Pinpoint the cell where the given text exists, returning its [X, Y] midpoint coordinate. 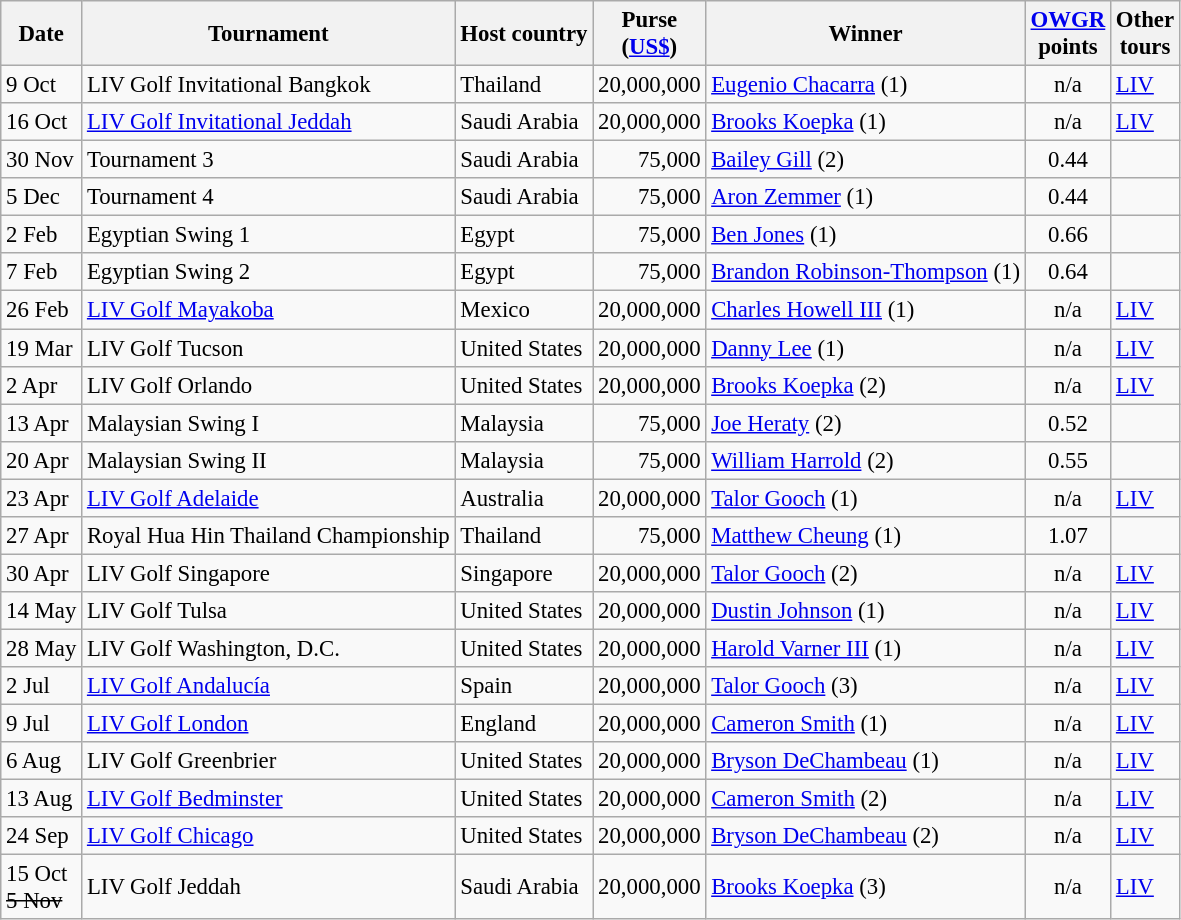
Matthew Cheung (1) [866, 536]
Aron Zemmer (1) [866, 197]
16 Oct [42, 122]
Winner [866, 34]
Brooks Koepka (3) [866, 888]
Bailey Gill (2) [866, 160]
Danny Lee (1) [866, 348]
Bryson DeChambeau (2) [866, 836]
LIV Golf Chicago [268, 836]
LIV Golf Mayakoba [268, 310]
2 Feb [42, 235]
Spain [524, 686]
28 May [42, 648]
Cameron Smith (2) [866, 799]
LIV Golf Invitational Jeddah [268, 122]
0.64 [1068, 273]
0.52 [1068, 423]
Harold Varner III (1) [866, 648]
23 Apr [42, 498]
William Harrold (2) [866, 460]
19 Mar [42, 348]
LIV Golf Singapore [268, 573]
13 Aug [42, 799]
Talor Gooch (2) [866, 573]
Tournament [268, 34]
Talor Gooch (3) [866, 686]
Egyptian Swing 1 [268, 235]
Host country [524, 34]
9 Oct [42, 85]
LIV Golf London [268, 724]
Brandon Robinson-Thompson (1) [866, 273]
Talor Gooch (1) [866, 498]
LIV Golf Bedminster [268, 799]
LIV Golf Tulsa [268, 611]
15 Oct5 Nov [42, 888]
9 Jul [42, 724]
England [524, 724]
Tournament 4 [268, 197]
Tournament 3 [268, 160]
30 Apr [42, 573]
Mexico [524, 310]
26 Feb [42, 310]
Cameron Smith (1) [866, 724]
13 Apr [42, 423]
Singapore [524, 573]
Date [42, 34]
Eugenio Chacarra (1) [866, 85]
14 May [42, 611]
Charles Howell III (1) [866, 310]
27 Apr [42, 536]
24 Sep [42, 836]
LIV Golf Invitational Bangkok [268, 85]
LIV Golf Washington, D.C. [268, 648]
LIV Golf Greenbrier [268, 761]
Brooks Koepka (2) [866, 385]
Othertours [1146, 34]
20 Apr [42, 460]
Dustin Johnson (1) [866, 611]
Australia [524, 498]
0.66 [1068, 235]
0.55 [1068, 460]
Malaysian Swing I [268, 423]
Joe Heraty (2) [866, 423]
1.07 [1068, 536]
LIV Golf Adelaide [268, 498]
Ben Jones (1) [866, 235]
Brooks Koepka (1) [866, 122]
LIV Golf Andalucía [268, 686]
6 Aug [42, 761]
LIV Golf Jeddah [268, 888]
Purse(US$) [650, 34]
Bryson DeChambeau (1) [866, 761]
2 Jul [42, 686]
30 Nov [42, 160]
LIV Golf Tucson [268, 348]
Royal Hua Hin Thailand Championship [268, 536]
5 Dec [42, 197]
7 Feb [42, 273]
2 Apr [42, 385]
Egyptian Swing 2 [268, 273]
OWGRpoints [1068, 34]
Malaysian Swing II [268, 460]
LIV Golf Orlando [268, 385]
